Locate the cell with the specified text and output its [X, Y] center coordinate. 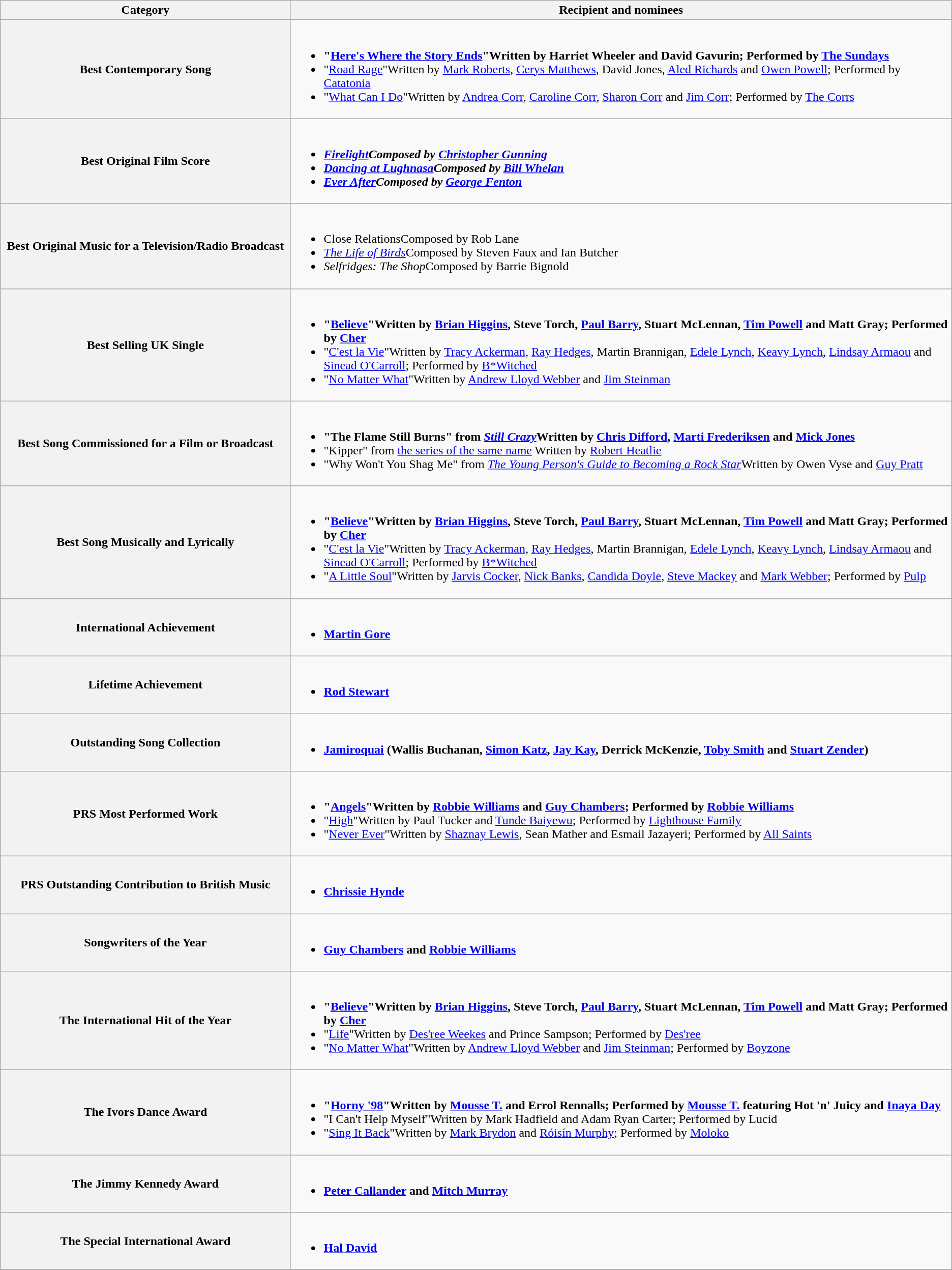
The Special International Award [145, 1242]
Best Song Musically and Lyrically [145, 542]
Best Original Film Score [145, 161]
Category [145, 10]
Best Original Music for a Television/Radio Broadcast [145, 246]
Best Song Commissioned for a Film or Broadcast [145, 444]
Close RelationsComposed by Rob LaneThe Life of BirdsComposed by Steven Faux and Ian ButcherSelfridges: The ShopComposed by Barrie Bignold [621, 246]
Best Contemporary Song [145, 69]
Lifetime Achievement [145, 685]
Songwriters of the Year [145, 942]
The International Hit of the Year [145, 1021]
Chrissie Hynde [621, 884]
Peter Callander and Mitch Murray [621, 1184]
Hal David [621, 1242]
Guy Chambers and Robbie Williams [621, 942]
Outstanding Song Collection [145, 742]
FirelightComposed by Christopher GunningDancing at LughnasaComposed by Bill WhelanEver AfterComposed by George Fenton [621, 161]
Jamiroquai (Wallis Buchanan, Simon Katz, Jay Kay, Derrick McKenzie, Toby Smith and Stuart Zender) [621, 742]
The Ivors Dance Award [145, 1112]
Recipient and nominees [621, 10]
Martin Gore [621, 627]
International Achievement [145, 627]
Best Selling UK Single [145, 345]
PRS Most Performed Work [145, 813]
Rod Stewart [621, 685]
PRS Outstanding Contribution to British Music [145, 884]
The Jimmy Kennedy Award [145, 1184]
